Locate the cell with the specified text and output its [X, Y] center coordinate. 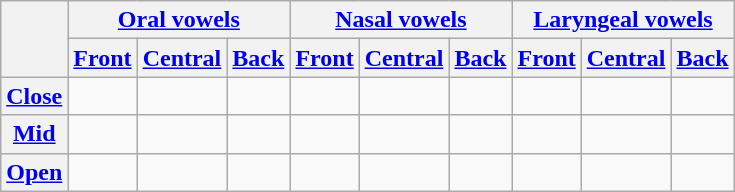
Oral vowels [179, 20]
Nasal vowels [401, 20]
Laryngeal vowels [623, 20]
Open [34, 172]
Close [34, 96]
Mid [34, 134]
